Detect which cell encompasses the target text, then output its [x, y] center coordinate. 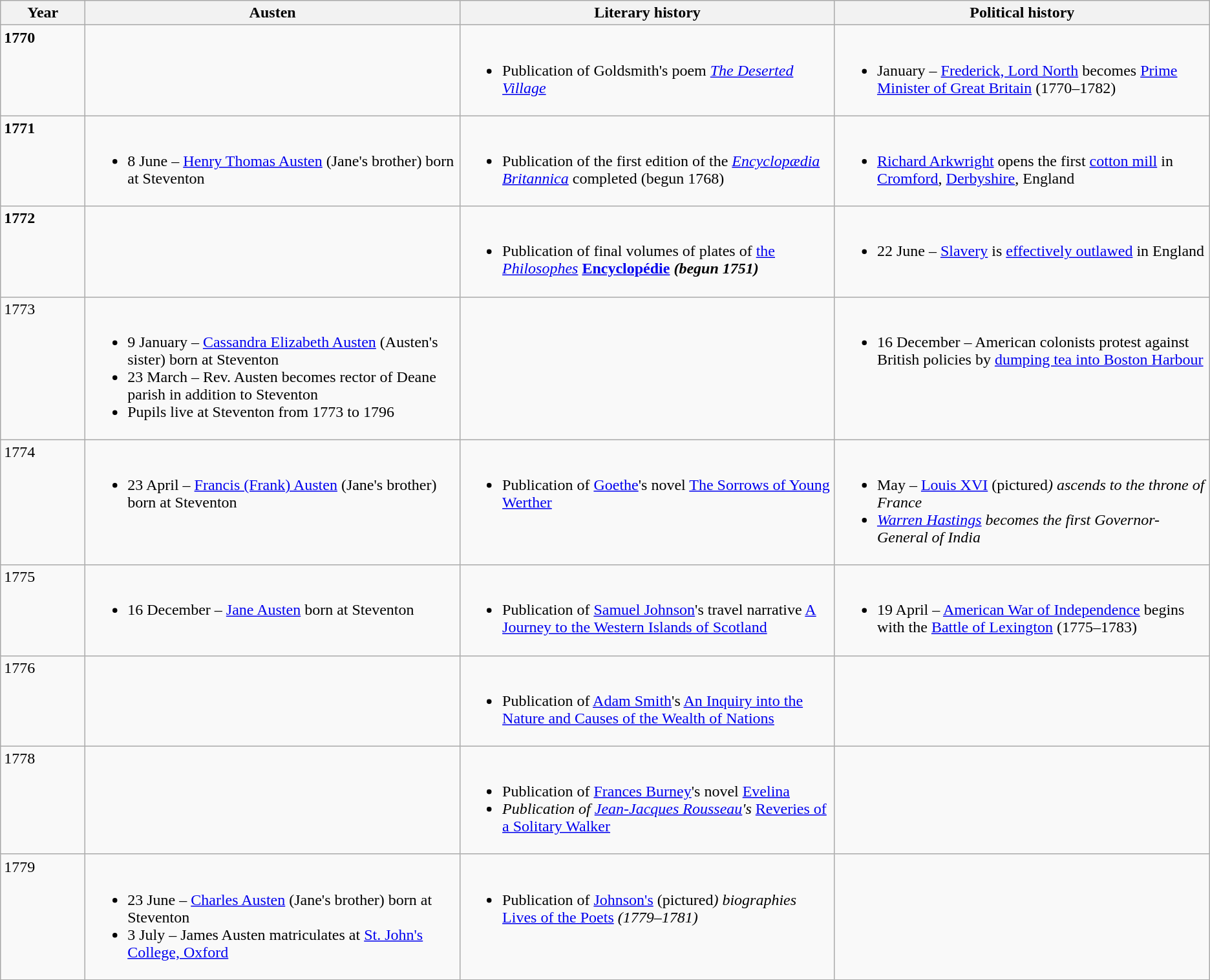
Publication of Samuel Johnson's travel narrative A Journey to the Western Islands of Scotland [648, 610]
1776 [43, 701]
23 April – Francis (Frank) Austen (Jane's brother) born at Steventon [273, 502]
Publication of Adam Smith's An Inquiry into the Nature and Causes of the Wealth of Nations [648, 701]
19 April – American War of Independence begins with the Battle of Lexington (1775–1783) [1022, 610]
1779 [43, 917]
22 June – Slavery is effectively outlawed in England [1022, 251]
1770 [43, 70]
16 December – American colonists protest against British policies by dumping tea into Boston Harbour [1022, 368]
Publication of final volumes of plates of the Philosophes Encyclopédie (begun 1751) [648, 251]
1775 [43, 610]
Political history [1022, 13]
1772 [43, 251]
January – Frederick, Lord North becomes Prime Minister of Great Britain (1770–1782) [1022, 70]
Publication of Johnson's (pictured) biographies Lives of the Poets (1779–1781) [648, 917]
Publication of Goethe's novel The Sorrows of Young Werther [648, 502]
Literary history [648, 13]
8 June – Henry Thomas Austen (Jane's brother) born at Steventon [273, 161]
Richard Arkwright opens the first cotton mill in Cromford, Derbyshire, England [1022, 161]
Publication of Frances Burney's novel EvelinaPublication of Jean-Jacques Rousseau's Reveries of a Solitary Walker [648, 800]
23 June – Charles Austen (Jane's brother) born at Steventon3 July – James Austen matriculates at St. John's College, Oxford [273, 917]
16 December – Jane Austen born at Steventon [273, 610]
1773 [43, 368]
Year [43, 13]
Austen [273, 13]
1774 [43, 502]
Publication of Goldsmith's poem The Deserted Village [648, 70]
1778 [43, 800]
May – Louis XVI (pictured) ascends to the throne of FranceWarren Hastings becomes the first Governor-General of India [1022, 502]
1771 [43, 161]
Publication of the first edition of the Encyclopædia Britannica completed (begun 1768) [648, 161]
